Provide the [X, Y] coordinate of the cell's center where the given text is located.  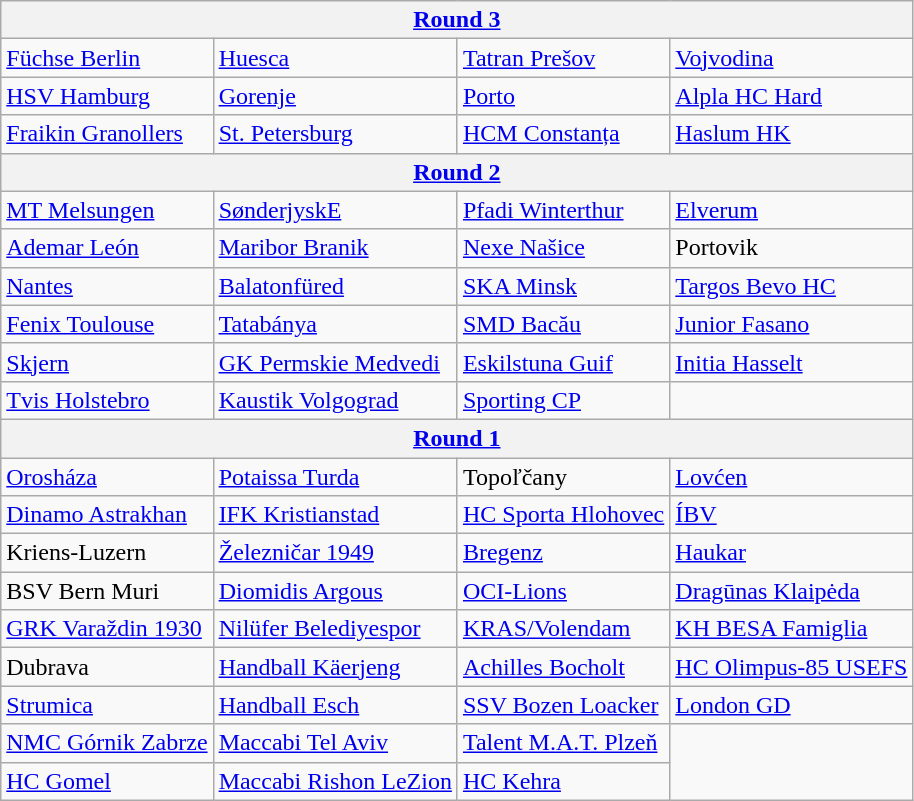
Pfadi Winterthur [563, 210]
BSV Bern Muri [107, 591]
Huesca [335, 58]
Dubrava [107, 667]
Nexe Našice [563, 248]
HSV Hamburg [107, 96]
Targos Bevo HC [792, 286]
Potaissa Turda [335, 477]
Kaustik Volgograd [335, 400]
Nilüfer Belediyespor [335, 629]
SSV Bozen Loacker [563, 705]
Dragūnas Klaipėda [792, 591]
MT Melsungen [107, 210]
Eskilstuna Guif [563, 362]
Železničar 1949 [335, 553]
Dinamo Astrakhan [107, 515]
HC Kehra [563, 781]
HC Gomel [107, 781]
SønderjyskE [335, 210]
Orosháza [107, 477]
Maccabi Tel Aviv [335, 743]
Bregenz [563, 553]
OCI-Lions [563, 591]
NMC Górnik Zabrze [107, 743]
Round 2 [457, 172]
Initia Hasselt [792, 362]
St. Petersburg [335, 134]
Portovik [792, 248]
KH BESA Famiglia [792, 629]
Alpla HC Hard [792, 96]
Balatonfüred [335, 286]
GRK Varaždin 1930 [107, 629]
Ademar León [107, 248]
Junior Fasano [792, 324]
Porto [563, 96]
Handball Käerjeng [335, 667]
Handball Esch [335, 705]
Fraikin Granollers [107, 134]
SKA Minsk [563, 286]
Lovćen [792, 477]
Round 1 [457, 438]
Fenix Toulouse [107, 324]
Tvis Holstebro [107, 400]
KRAS/Volendam [563, 629]
Gorenje [335, 96]
Maribor Branik [335, 248]
Füchse Berlin [107, 58]
Maccabi Rishon LeZion [335, 781]
IFK Kristianstad [335, 515]
Achilles Bocholt [563, 667]
Tatabánya [335, 324]
SMD Bacău [563, 324]
Elverum [792, 210]
Tatran Prešov [563, 58]
HCM Constanța [563, 134]
GK Permskie Medvedi [335, 362]
London GD [792, 705]
HC Olimpus-85 USEFS [792, 667]
Haukar [792, 553]
Sporting CP [563, 400]
Talent M.A.T. Plzeň [563, 743]
Kriens-Luzern [107, 553]
Strumica [107, 705]
Nantes [107, 286]
HC Sporta Hlohovec [563, 515]
Topoľčany [563, 477]
Haslum HK [792, 134]
Diomidis Argous [335, 591]
Vojvodina [792, 58]
Skjern [107, 362]
Round 3 [457, 20]
ÍBV [792, 515]
